Determine the [x, y] coordinate at the center of the cell enclosing the given text.  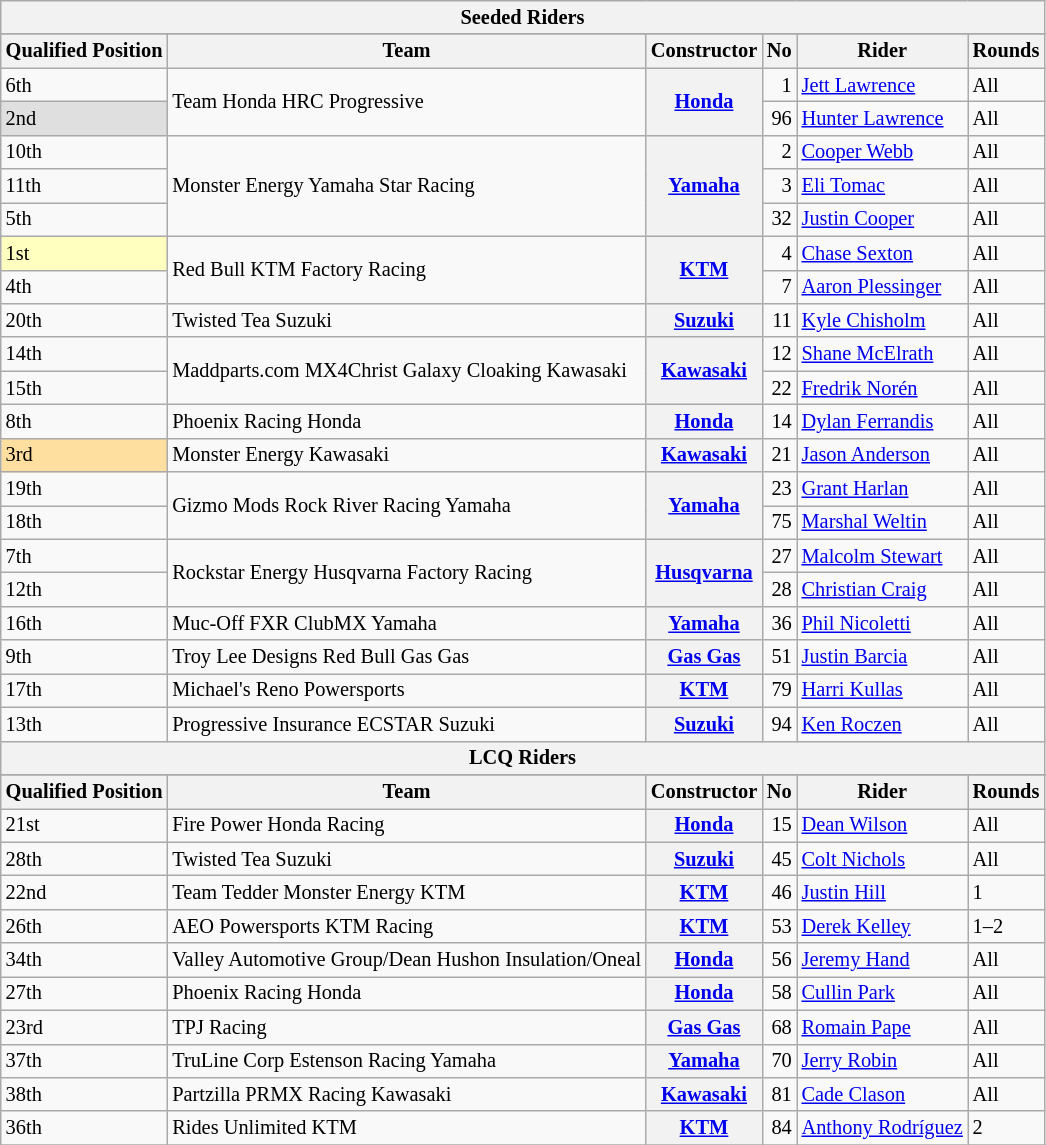
Romain Pape [882, 1027]
37th [84, 1061]
18th [84, 522]
Eli Tomac [882, 186]
16th [84, 623]
34th [84, 960]
Anthony Rodríguez [882, 1128]
Partzilla PRMX Racing Kawasaki [406, 1094]
46 [780, 892]
8th [84, 421]
TPJ Racing [406, 1027]
Justin Cooper [882, 219]
Valley Automotive Group/Dean Hushon Insulation/Oneal [406, 960]
Aaron Plessinger [882, 287]
27th [84, 993]
96 [780, 118]
Monster Energy Yamaha Star Racing [406, 186]
19th [84, 489]
Justin Barcia [882, 657]
Shane McElrath [882, 354]
94 [780, 724]
Fredrik Norén [882, 388]
Jerry Robin [882, 1061]
Dylan Ferrandis [882, 421]
5th [84, 219]
Rockstar Energy Husqvarna Factory Racing [406, 572]
Cullin Park [882, 993]
Team Honda HRC Progressive [406, 102]
28 [780, 589]
75 [780, 522]
Rides Unlimited KTM [406, 1128]
20th [84, 320]
Jason Anderson [882, 455]
70 [780, 1061]
15 [780, 825]
Michael's Reno Powersports [406, 690]
Marshal Weltin [882, 522]
32 [780, 219]
Maddparts.com MX4Christ Galaxy Cloaking Kawasaki [406, 370]
28th [84, 859]
23rd [84, 1027]
13th [84, 724]
68 [780, 1027]
79 [780, 690]
Harri Kullas [882, 690]
14 [780, 421]
Fire Power Honda Racing [406, 825]
Cooper Webb [882, 152]
21 [780, 455]
Grant Harlan [882, 489]
4 [780, 253]
84 [780, 1128]
58 [780, 993]
4th [84, 287]
38th [84, 1094]
Hunter Lawrence [882, 118]
Colt Nichols [882, 859]
15th [84, 388]
56 [780, 960]
Ken Roczen [882, 724]
Dean Wilson [882, 825]
Malcolm Stewart [882, 556]
10th [84, 152]
Monster Energy Kawasaki [406, 455]
Progressive Insurance ECSTAR Suzuki [406, 724]
6th [84, 85]
22nd [84, 892]
12 [780, 354]
7 [780, 287]
53 [780, 926]
Troy Lee Designs Red Bull Gas Gas [406, 657]
Seeded Riders [522, 17]
21st [84, 825]
11 [780, 320]
Christian Craig [882, 589]
81 [780, 1094]
Muc-Off FXR ClubMX Yamaha [406, 623]
22 [780, 388]
Justin Hill [882, 892]
Jeremy Hand [882, 960]
45 [780, 859]
TruLine Corp Estenson Racing Yamaha [406, 1061]
Cade Clason [882, 1094]
LCQ Riders [522, 758]
51 [780, 657]
7th [84, 556]
Jett Lawrence [882, 85]
Husqvarna [704, 572]
36 [780, 623]
2nd [84, 118]
26th [84, 926]
11th [84, 186]
3rd [84, 455]
17th [84, 690]
1–2 [1006, 926]
14th [84, 354]
AEO Powersports KTM Racing [406, 926]
Chase Sexton [882, 253]
Gizmo Mods Rock River Racing Yamaha [406, 506]
Kyle Chisholm [882, 320]
9th [84, 657]
Derek Kelley [882, 926]
Red Bull KTM Factory Racing [406, 270]
27 [780, 556]
3 [780, 186]
36th [84, 1128]
Team Tedder Monster Energy KTM [406, 892]
1st [84, 253]
12th [84, 589]
23 [780, 489]
Phil Nicoletti [882, 623]
